Provide the (X, Y) coordinate of the cell's center where the given text is located.  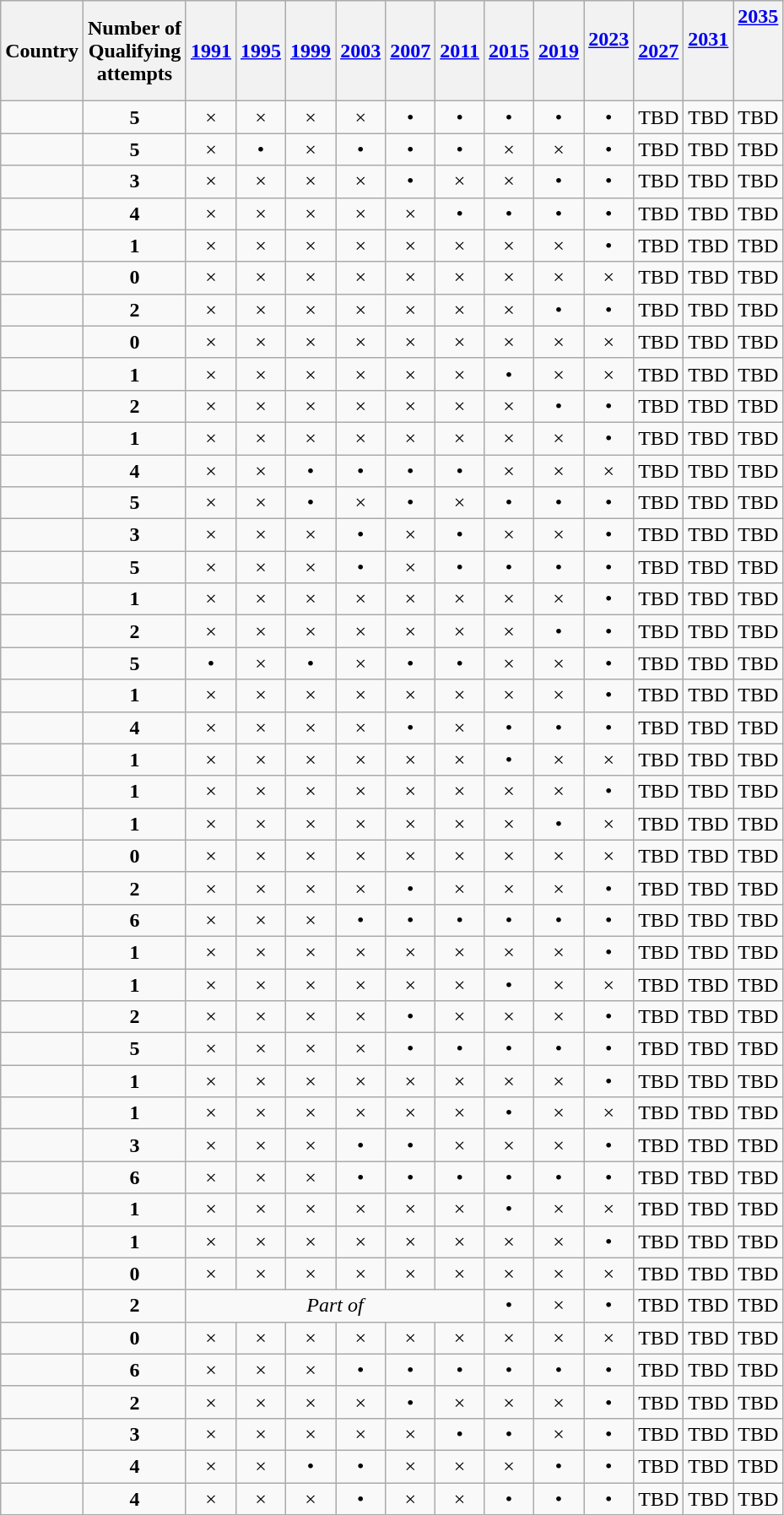
2027 (658, 51)
1995 (260, 51)
1991 (211, 51)
1999 (311, 51)
2015 (508, 51)
2031 (709, 51)
2011 (460, 51)
Part of (334, 1306)
2019 (559, 51)
Country (42, 51)
2003 (361, 51)
Number of Qualifying attempts (134, 51)
2035 (758, 51)
2023 (609, 51)
2007 (410, 51)
